Find where the given text appears and provide that cell's center as [X, Y] coordinate. 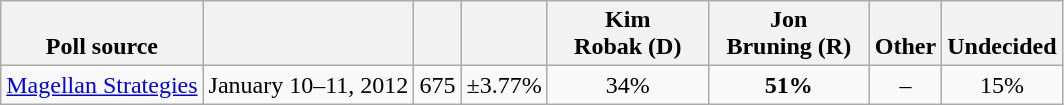
Poll source [102, 34]
Magellan Strategies [102, 85]
34% [628, 85]
Undecided [1002, 34]
Other [905, 34]
15% [1002, 85]
675 [438, 85]
– [905, 85]
January 10–11, 2012 [308, 85]
±3.77% [504, 85]
KimRobak (D) [628, 34]
51% [788, 85]
JonBruning (R) [788, 34]
